Pinpoint the cell where the given text exists, returning its (x, y) midpoint coordinate. 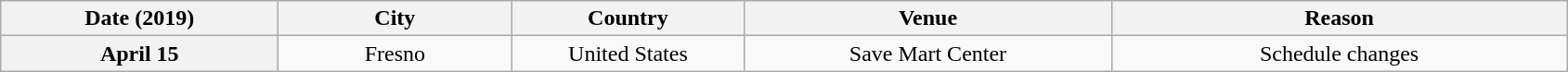
Reason (1339, 18)
Country (628, 18)
Date (2019) (139, 18)
April 15 (139, 54)
Save Mart Center (928, 54)
Fresno (395, 54)
Schedule changes (1339, 54)
City (395, 18)
Venue (928, 18)
United States (628, 54)
